Detect which cell encompasses the target text, then output its [x, y] center coordinate. 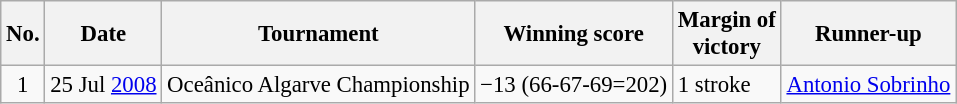
Tournament [318, 34]
Margin ofvictory [726, 34]
25 Jul 2008 [104, 85]
1 [23, 85]
Winning score [574, 34]
−13 (66-67-69=202) [574, 85]
Oceânico Algarve Championship [318, 85]
Runner-up [868, 34]
Date [104, 34]
No. [23, 34]
1 stroke [726, 85]
Antonio Sobrinho [868, 85]
